Output the (X, Y) coordinate of the center of the cell containing the given text.  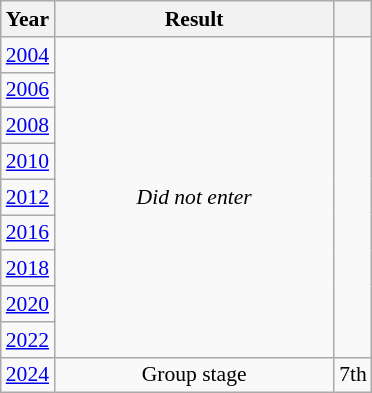
2018 (28, 269)
Result (194, 19)
2016 (28, 233)
Did not enter (194, 198)
2004 (28, 55)
2008 (28, 126)
2024 (28, 375)
2006 (28, 90)
2020 (28, 304)
2010 (28, 162)
2012 (28, 197)
Group stage (194, 375)
2022 (28, 340)
7th (353, 375)
Year (28, 19)
